Pinpoint the cell where the given text exists, returning its (X, Y) midpoint coordinate. 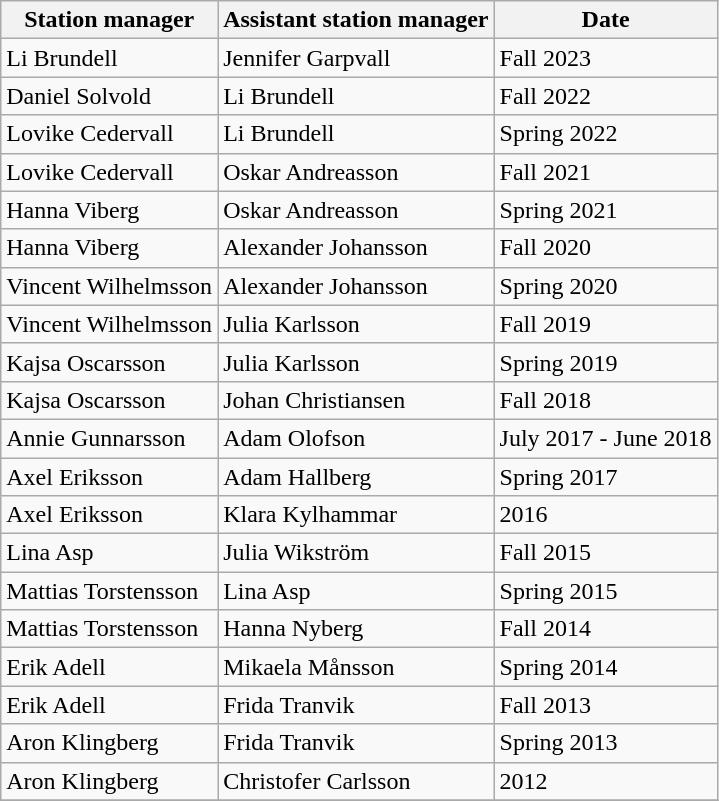
Fall 2022 (606, 96)
2016 (606, 515)
Spring 2017 (606, 477)
Date (606, 20)
Spring 2022 (606, 134)
Annie Gunnarsson (110, 438)
Spring 2019 (606, 362)
Daniel Solvold (110, 96)
Spring 2013 (606, 743)
Assistant station manager (356, 20)
Fall 2018 (606, 400)
Spring 2021 (606, 210)
Fall 2019 (606, 324)
July 2017 - June 2018 (606, 438)
Fall 2023 (606, 58)
Johan Christiansen (356, 400)
Adam Hallberg (356, 477)
Klara Kylhammar (356, 515)
Jennifer Garpvall (356, 58)
Christofer Carlsson (356, 781)
Adam Olofson (356, 438)
Julia Wikström (356, 553)
Spring 2020 (606, 286)
Fall 2014 (606, 629)
Station manager (110, 20)
2012 (606, 781)
Fall 2015 (606, 553)
Fall 2021 (606, 172)
Fall 2013 (606, 705)
Mikaela Månsson (356, 667)
Spring 2015 (606, 591)
Hanna Nyberg (356, 629)
Spring 2014 (606, 667)
Fall 2020 (606, 248)
